Search for the cell housing the specified text and yield its (X, Y) center coordinate. 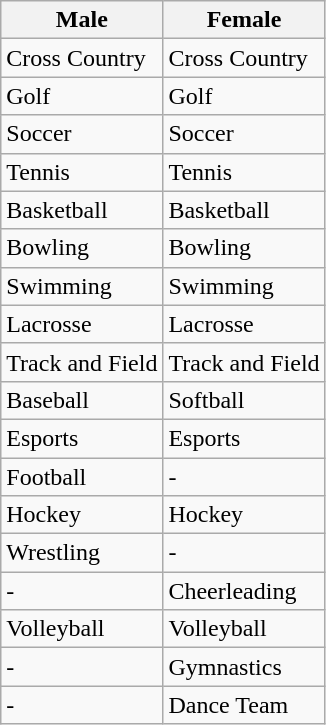
Cheerleading (244, 591)
Dance Team (244, 705)
Gymnastics (244, 667)
Female (244, 20)
Softball (244, 400)
Football (82, 477)
Male (82, 20)
Baseball (82, 400)
Wrestling (82, 553)
